Output the [x, y] coordinate of the center of the cell containing the given text.  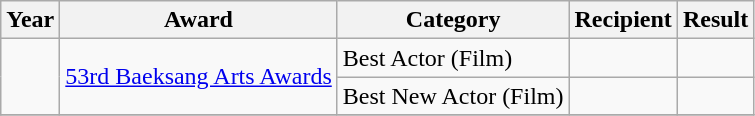
Result [715, 20]
Category [453, 20]
Best New Actor (Film) [453, 96]
Award [199, 20]
Best Actor (Film) [453, 58]
53rd Baeksang Arts Awards [199, 77]
Year [30, 20]
Recipient [623, 20]
